Capture the cell that displays the provided text and extract its (X, Y) central coordinate. 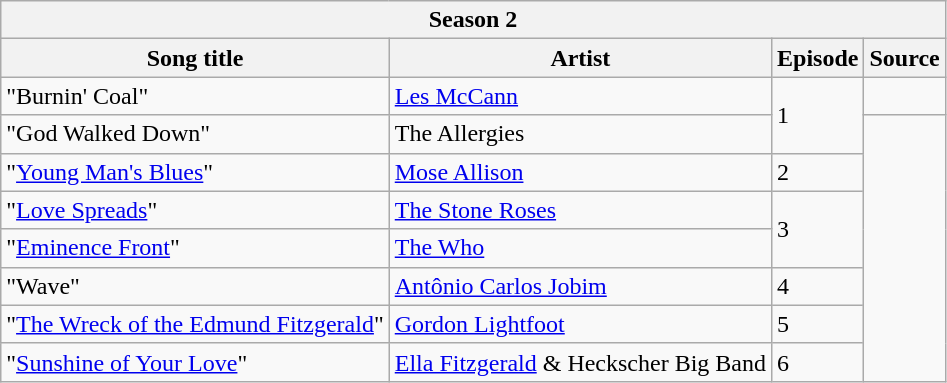
"Wave" (195, 286)
The Stone Roses (580, 210)
2 (818, 172)
Antônio Carlos Jobim (580, 286)
"Sunshine of Your Love" (195, 362)
Artist (580, 58)
Ella Fitzgerald & Heckscher Big Band (580, 362)
Season 2 (474, 20)
6 (818, 362)
Song title (195, 58)
1 (818, 115)
The Allergies (580, 134)
"The Wreck of the Edmund Fitzgerald" (195, 324)
Mose Allison (580, 172)
Episode (818, 58)
The Who (580, 248)
"Young Man's Blues" (195, 172)
"Burnin' Coal" (195, 96)
3 (818, 229)
Gordon Lightfoot (580, 324)
Source (904, 58)
"Love Spreads" (195, 210)
"God Walked Down" (195, 134)
5 (818, 324)
4 (818, 286)
Les McCann (580, 96)
"Eminence Front" (195, 248)
